Identify which cell holds the provided text, then report its (X, Y) central coordinate. 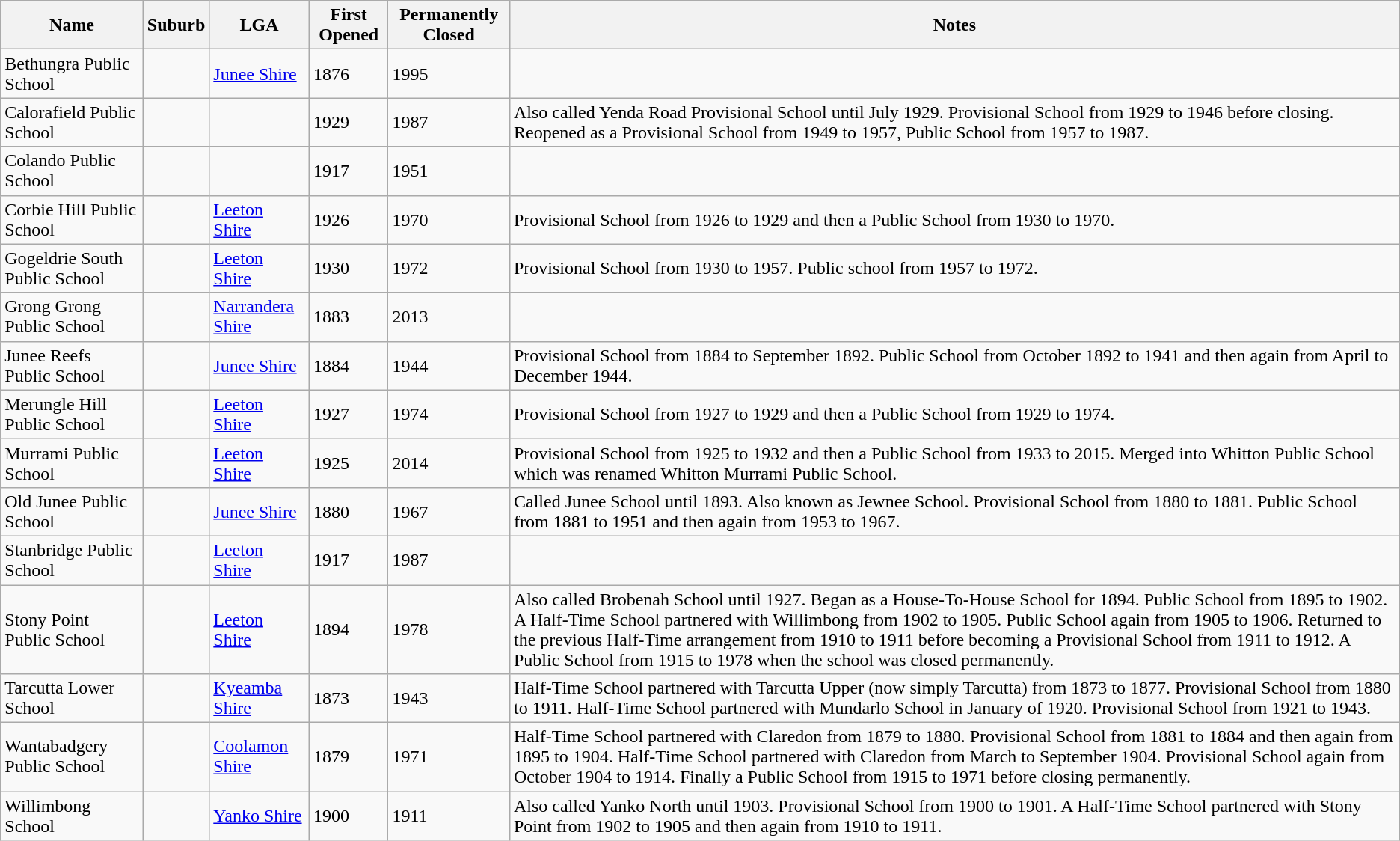
1944 (449, 365)
Wantabadgery Public School (72, 757)
1900 (349, 816)
Gogeldrie South Public School (72, 268)
1974 (449, 415)
Provisional School from 1884 to September 1892. Public School from October 1892 to 1941 and then again from April to December 1944. (954, 365)
1879 (349, 757)
Bethungra Public School (72, 73)
Junee Reefs Public School (72, 365)
Merungle Hill Public School (72, 415)
Murrami Public School (72, 462)
Suburb (176, 25)
1911 (449, 816)
1951 (449, 171)
Coolamon Shire (260, 757)
Grong Grong Public School (72, 317)
1883 (349, 317)
Narrandera Shire (260, 317)
1873 (349, 699)
Colando Public School (72, 171)
1972 (449, 268)
Provisional School from 1927 to 1929 and then a Public School from 1929 to 1974. (954, 415)
1943 (449, 699)
1927 (349, 415)
Notes (954, 25)
LGA (260, 25)
Yanko Shire (260, 816)
Provisional School from 1926 to 1929 and then a Public School from 1930 to 1970. (954, 220)
Tarcutta Lower School (72, 699)
1894 (349, 630)
1876 (349, 73)
1971 (449, 757)
First Opened (349, 25)
1995 (449, 73)
Corbie Hill Public School (72, 220)
2014 (449, 462)
Provisional School from 1930 to 1957. Public school from 1957 to 1972. (954, 268)
Stanbridge Public School (72, 560)
1929 (349, 123)
Willimbong School (72, 816)
1970 (449, 220)
1978 (449, 630)
1925 (349, 462)
1884 (349, 365)
Kyeamba Shire (260, 699)
Old Junee Public School (72, 512)
Calorafield Public School (72, 123)
1967 (449, 512)
2013 (449, 317)
Name (72, 25)
1926 (349, 220)
Permanently Closed (449, 25)
1880 (349, 512)
Stony Point Public School (72, 630)
1930 (349, 268)
